Pinpoint the cell where the given text exists, returning its (x, y) midpoint coordinate. 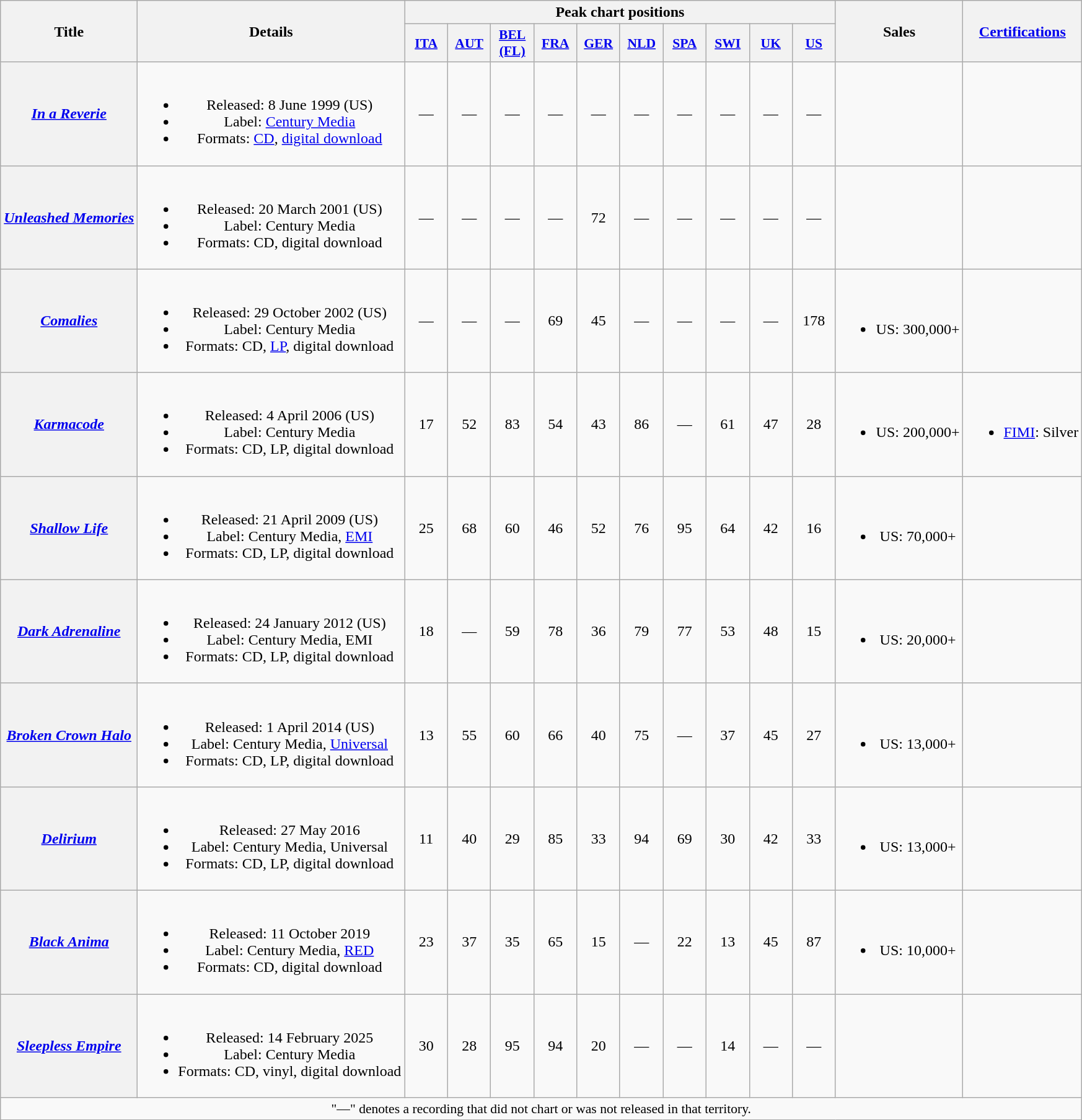
43 (599, 424)
Sales (899, 31)
59 (512, 631)
GER (599, 43)
UK (771, 43)
66 (555, 735)
83 (512, 424)
Details (271, 31)
77 (685, 631)
47 (771, 424)
48 (771, 631)
Peak chart positions (620, 12)
16 (814, 528)
US: 300,000+ (899, 321)
14 (728, 1046)
SPA (685, 43)
Karmacode (69, 424)
22 (685, 942)
79 (641, 631)
NLD (641, 43)
Black Anima (69, 942)
Released: 29 October 2002 (US)Label: Century MediaFormats: CD, LP, digital download (271, 321)
Shallow Life (69, 528)
53 (728, 631)
65 (555, 942)
Delirium (69, 838)
35 (512, 942)
BEL(FL) (512, 43)
Released: 20 March 2001 (US)Label: Century MediaFormats: CD, digital download (271, 217)
Title (69, 31)
US: 200,000+ (899, 424)
FIMI: Silver (1023, 424)
Released: 24 January 2012 (US)Label: Century Media, EMIFormats: CD, LP, digital download (271, 631)
SWI (728, 43)
72 (599, 217)
18 (426, 631)
68 (469, 528)
ITA (426, 43)
178 (814, 321)
27 (814, 735)
75 (641, 735)
25 (426, 528)
Sleepless Empire (69, 1046)
Released: 4 April 2006 (US)Label: Century MediaFormats: CD, LP, digital download (271, 424)
17 (426, 424)
46 (555, 528)
29 (512, 838)
Broken Crown Halo (69, 735)
US: 20,000+ (899, 631)
"—" denotes a recording that did not chart or was not released in that territory. (542, 1109)
54 (555, 424)
20 (599, 1046)
Dark Adrenaline (69, 631)
78 (555, 631)
Released: 27 May 2016Label: Century Media, UniversalFormats: CD, LP, digital download (271, 838)
In a Reverie (69, 114)
Certifications (1023, 31)
85 (555, 838)
61 (728, 424)
86 (641, 424)
FRA (555, 43)
23 (426, 942)
AUT (469, 43)
US: 10,000+ (899, 942)
US (814, 43)
55 (469, 735)
US: 70,000+ (899, 528)
Released: 1 April 2014 (US)Label: Century Media, UniversalFormats: CD, LP, digital download (271, 735)
87 (814, 942)
Comalies (69, 321)
76 (641, 528)
Released: 8 June 1999 (US)Label: Century MediaFormats: CD, digital download (271, 114)
Released: 14 February 2025Label: Century MediaFormats: CD, vinyl, digital download (271, 1046)
Unleashed Memories (69, 217)
36 (599, 631)
Released: 21 April 2009 (US)Label: Century Media, EMIFormats: CD, LP, digital download (271, 528)
Released: 11 October 2019Label: Century Media, REDFormats: CD, digital download (271, 942)
64 (728, 528)
11 (426, 838)
